Pinpoint the cell where the given text exists, returning its [X, Y] midpoint coordinate. 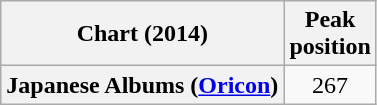
Japanese Albums (Oricon) [142, 85]
Peak position [330, 34]
Chart (2014) [142, 34]
267 [330, 85]
